Search for the cell housing the specified text and yield its (X, Y) center coordinate. 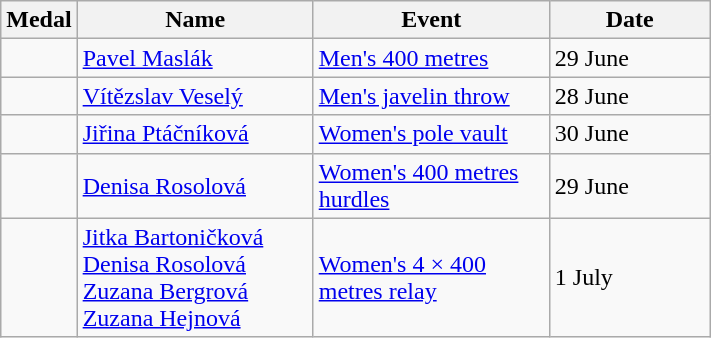
30 June (630, 134)
Jitka BartoničkováDenisa RosolováZuzana BergrováZuzana Hejnová (195, 278)
Women's 4 × 400 metres relay (431, 278)
Medal (39, 20)
Jiřina Ptáčníková (195, 134)
Women's pole vault (431, 134)
Date (630, 20)
1 July (630, 278)
Vítězslav Veselý (195, 96)
Pavel Maslák (195, 58)
Men's javelin throw (431, 96)
28 June (630, 96)
Women's 400 metres hurdles (431, 186)
Name (195, 20)
Men's 400 metres (431, 58)
Event (431, 20)
Denisa Rosolová (195, 186)
